For the text-containing cell, return its midpoint in (x, y) coordinate format. 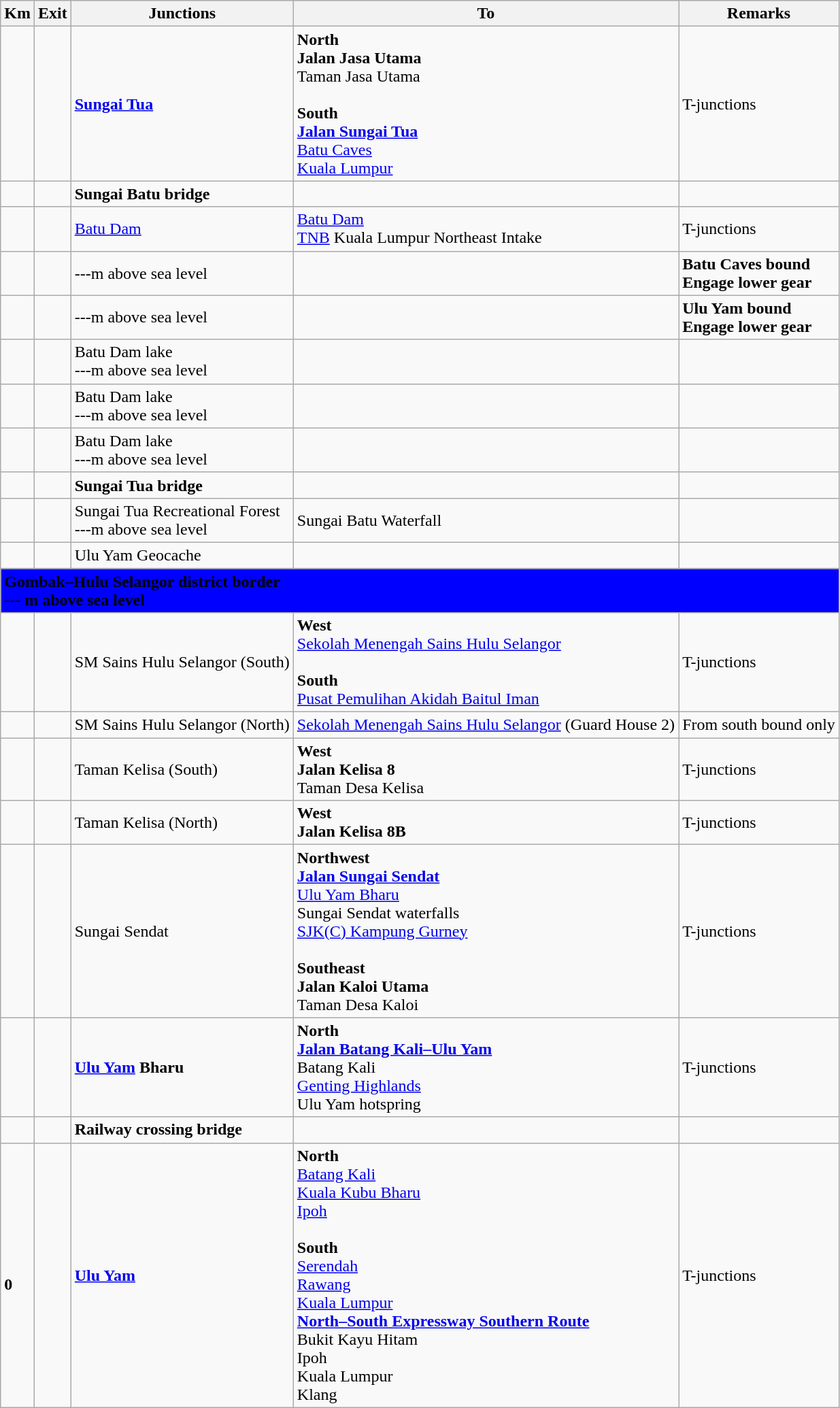
WestSekolah Menengah Sains Hulu SelangorSouthPusat Pemulihan Akidah Baitul Iman (486, 663)
Ulu Yam Bharu (182, 1067)
SM Sains Hulu Selangor (North) (182, 725)
Taman Kelisa (North) (182, 823)
0 (18, 1275)
To (486, 14)
North Jalan Batang Kali–Ulu Yam Batang Kali Genting HighlandsUlu Yam hotspring (486, 1067)
Sungai Batu bridge (182, 194)
Sungai Tua (182, 103)
WestJalan Kelisa 8B (486, 823)
Remarks (759, 14)
Sungai Sendat (182, 931)
Sekolah Menengah Sains Hulu Selangor (Guard House 2) (486, 725)
Junctions (182, 14)
Gombak–Hulu Selangor district border--- m above sea level (420, 590)
NorthJalan Jasa UtamaTaman Jasa UtamaSouth Jalan Sungai Tua Batu Caves Kuala Lumpur (486, 103)
Batu Dam (182, 229)
Sungai Batu Waterfall (486, 520)
From south bound only (759, 725)
Batu DamTNB Kuala Lumpur Northeast Intake (486, 229)
Exit (52, 14)
Sungai Tua bridge (182, 485)
Taman Kelisa (South) (182, 769)
SM Sains Hulu Selangor (South) (182, 663)
Railway crossing bridge (182, 1130)
North Batang Kali Kuala Kubu Bharu IpohSouth Serendah Rawang Kuala Lumpur North–South Expressway Southern RouteBukit Kayu HitamIpohKuala LumpurKlang (486, 1275)
Batu Caves boundEngage lower gear (759, 273)
Northwest Jalan Sungai SendatUlu Yam BharuSungai Sendat waterfallsSJK(C) Kampung GurneySoutheastJalan Kaloi UtamaTaman Desa Kaloi (486, 931)
Sungai Tua Recreational Forest---m above sea level (182, 520)
Ulu Yam Geocache (182, 555)
Ulu Yam boundEngage lower gear (759, 317)
WestJalan Kelisa 8Taman Desa Kelisa (486, 769)
Km (18, 14)
Ulu Yam (182, 1275)
